Return the [x, y] coordinate for the center point of the cell that contains the specified text.  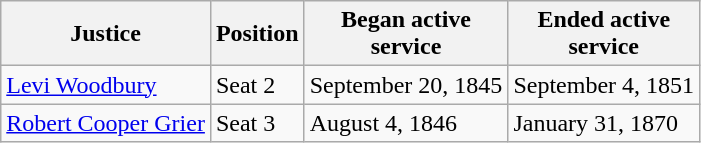
January 31, 1870 [604, 123]
September 20, 1845 [406, 85]
Robert Cooper Grier [106, 123]
August 4, 1846 [406, 123]
Justice [106, 34]
Began activeservice [406, 34]
Position [257, 34]
Ended activeservice [604, 34]
Seat 2 [257, 85]
Seat 3 [257, 123]
September 4, 1851 [604, 85]
Levi Woodbury [106, 85]
